For the text-containing cell, return its midpoint in (X, Y) coordinate format. 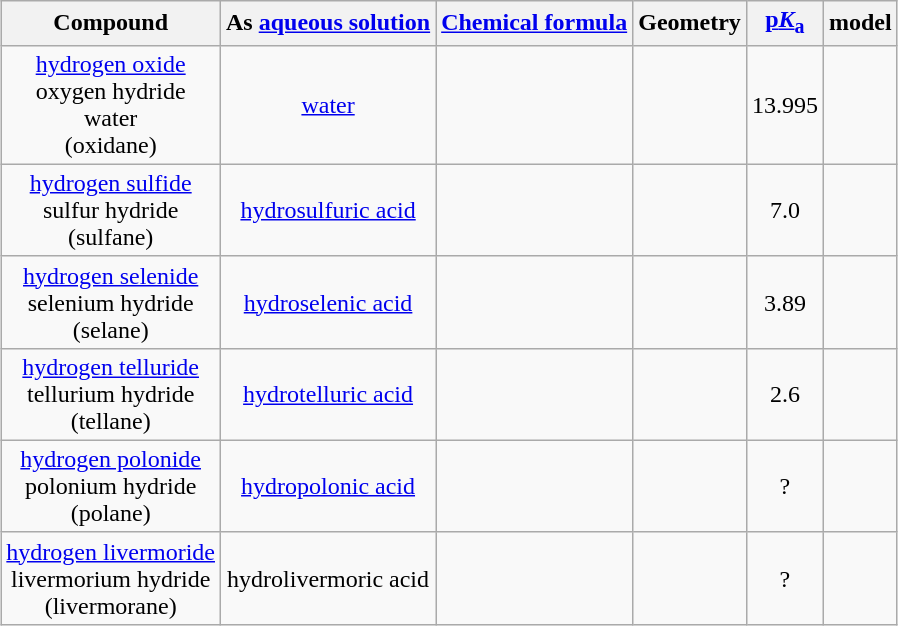
As aqueous solution (328, 23)
hydrogen oxideoxygen hydridewater(oxidane) (111, 104)
model (860, 23)
pKa (784, 23)
Geometry (690, 23)
3.89 (784, 302)
hydrogen livermoridelivermorium hydride(livermorane) (111, 578)
hydrogen selenideselenium hydride(selane) (111, 302)
hydroselenic acid (328, 302)
hydropolonic acid (328, 486)
Compound (111, 23)
hydrotelluric acid (328, 394)
hydrogen sulfidesulfur hydride(sulfane) (111, 210)
hydrolivermoric acid (328, 578)
hydrosulfuric acid (328, 210)
7.0 (784, 210)
hydrogen polonidepolonium hydride(polane) (111, 486)
2.6 (784, 394)
13.995 (784, 104)
hydrogen telluridetellurium hydride(tellane) (111, 394)
water (328, 104)
Chemical formula (534, 23)
